For the text-containing cell, return its midpoint in (x, y) coordinate format. 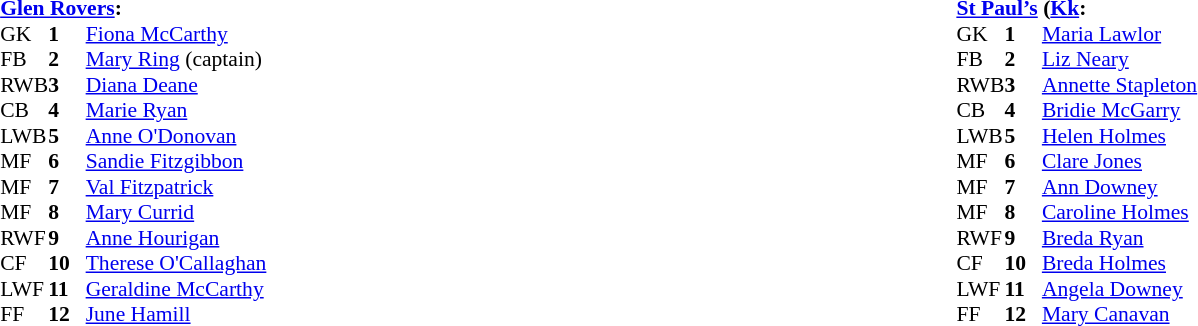
Maria Lawlor (1120, 34)
Caroline Holmes (1120, 213)
Mary Currid (176, 213)
Mary Ring (captain) (176, 59)
Helen Holmes (1120, 136)
Liz Neary (1120, 59)
Anne O'Donovan (176, 136)
Marie Ryan (176, 111)
Breda Ryan (1120, 238)
Therese O'Callaghan (176, 263)
Breda Holmes (1120, 263)
Annette Stapleton (1120, 85)
Geraldine McCarthy (176, 289)
Bridie McGarry (1120, 111)
Val Fitzpatrick (176, 187)
Ann Downey (1120, 187)
Sandie Fitzgibbon (176, 161)
Clare Jones (1120, 161)
Diana Deane (176, 85)
Fiona McCarthy (176, 34)
Anne Hourigan (176, 238)
Angela Downey (1120, 289)
